Capture the cell that displays the provided text and extract its [x, y] central coordinate. 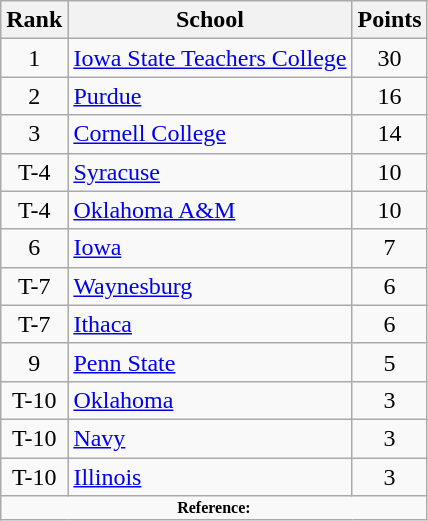
1 [34, 58]
Iowa State Teachers College [210, 58]
Oklahoma A&M [210, 210]
Illinois [210, 477]
Oklahoma [210, 400]
Syracuse [210, 172]
Waynesburg [210, 286]
7 [390, 248]
9 [34, 362]
Reference: [214, 508]
5 [390, 362]
2 [34, 96]
14 [390, 134]
Points [390, 20]
School [210, 20]
16 [390, 96]
Cornell College [210, 134]
Rank [34, 20]
Ithaca [210, 324]
Penn State [210, 362]
Navy [210, 438]
30 [390, 58]
Iowa [210, 248]
Purdue [210, 96]
